Return the (X, Y) coordinate for the center point of the cell that contains the specified text.  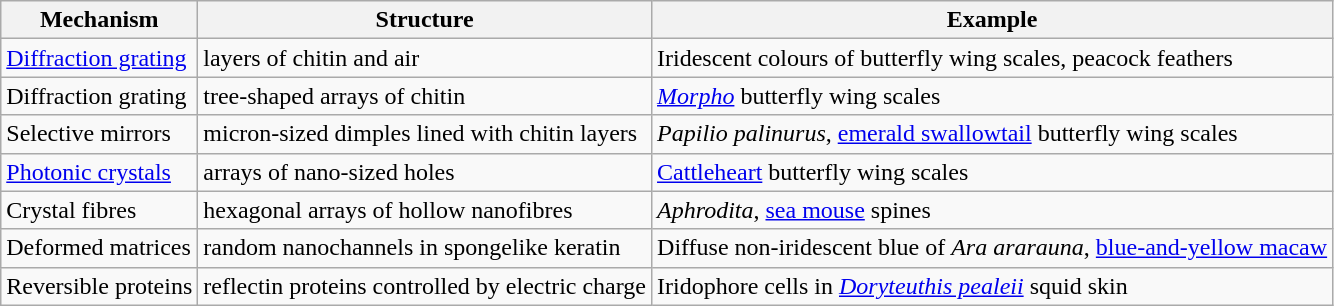
layers of chitin and air (425, 58)
hexagonal arrays of hollow nanofibres (425, 210)
reflectin proteins controlled by electric charge (425, 286)
Mechanism (100, 20)
Aphrodita, sea mouse spines (992, 210)
Papilio palinurus, emerald swallowtail butterfly wing scales (992, 134)
Photonic crystals (100, 172)
Diffuse non-iridescent blue of Ara ararauna, blue-and-yellow macaw (992, 248)
Deformed matrices (100, 248)
Selective mirrors (100, 134)
Cattleheart butterfly wing scales (992, 172)
micron-sized dimples lined with chitin layers (425, 134)
Example (992, 20)
Reversible proteins (100, 286)
random nanochannels in spongelike keratin (425, 248)
Structure (425, 20)
Morpho butterfly wing scales (992, 96)
arrays of nano-sized holes (425, 172)
Iridophore cells in Doryteuthis pealeii squid skin (992, 286)
Iridescent colours of butterfly wing scales, peacock feathers (992, 58)
tree-shaped arrays of chitin (425, 96)
Crystal fibres (100, 210)
